Detect which cell encompasses the target text, then output its (X, Y) center coordinate. 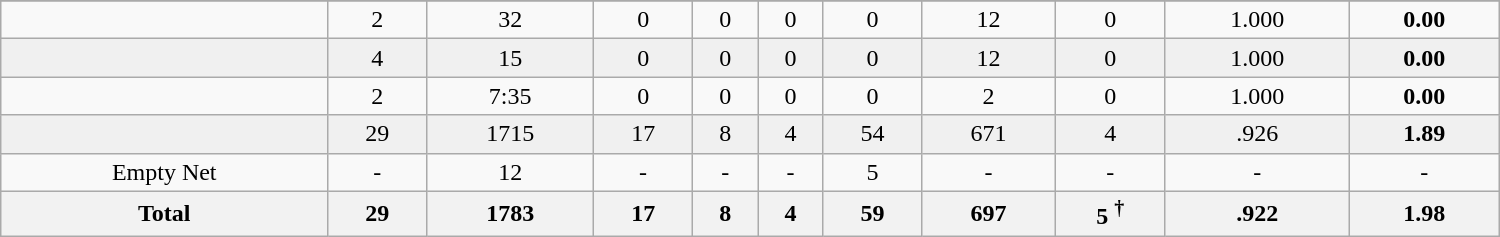
1715 (510, 134)
671 (988, 134)
1.98 (1424, 214)
15 (510, 58)
59 (872, 214)
697 (988, 214)
.922 (1257, 214)
Total (164, 214)
.926 (1257, 134)
7:35 (510, 96)
5 (872, 172)
32 (510, 20)
54 (872, 134)
5 † (1110, 214)
1.89 (1424, 134)
1783 (510, 214)
Empty Net (164, 172)
